From the cell containing the given text, extract its center point as (x, y) coordinate. 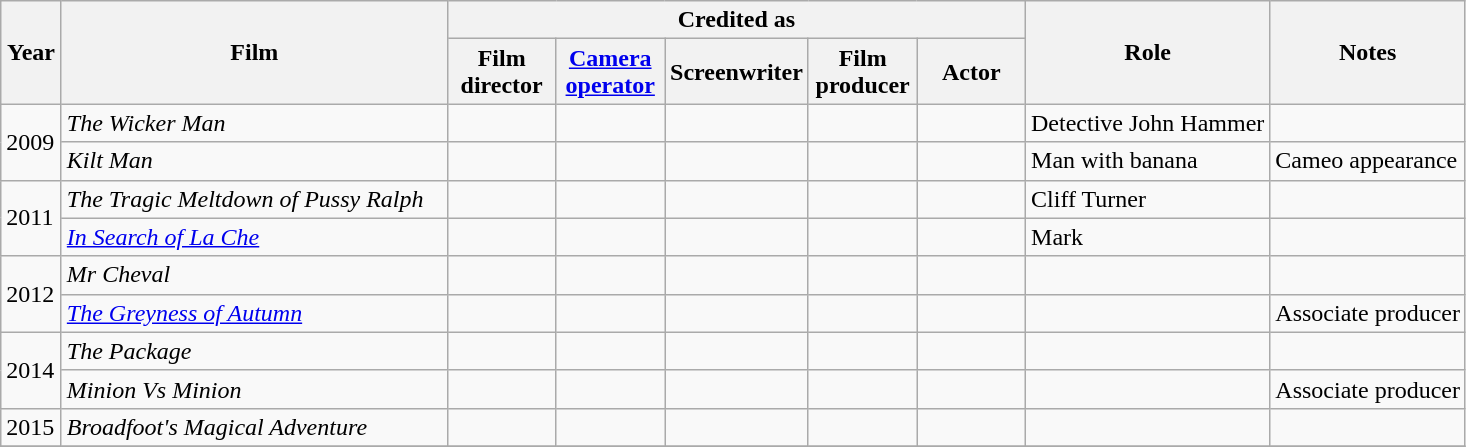
Actor (972, 72)
2015 (32, 427)
Mark (1148, 237)
In Search of La Che (254, 237)
2012 (32, 294)
2014 (32, 370)
The Package (254, 351)
The Wicker Man (254, 123)
The Greyness of Autumn (254, 313)
Film director (502, 72)
Role (1148, 52)
Notes (1368, 52)
Kilt Man (254, 161)
Credited as (736, 20)
Camera operator (610, 72)
Cameo appearance (1368, 161)
Broadfoot's Magical Adventure (254, 427)
Year (32, 52)
Minion Vs Minion (254, 389)
2011 (32, 218)
2009 (32, 142)
Film producer (862, 72)
Mr Cheval (254, 275)
Film (254, 52)
Cliff Turner (1148, 199)
The Tragic Meltdown of Pussy Ralph (254, 199)
Detective John Hammer (1148, 123)
Man with banana (1148, 161)
Screenwriter (736, 72)
